Locate the cell with the specified text and output its (X, Y) center coordinate. 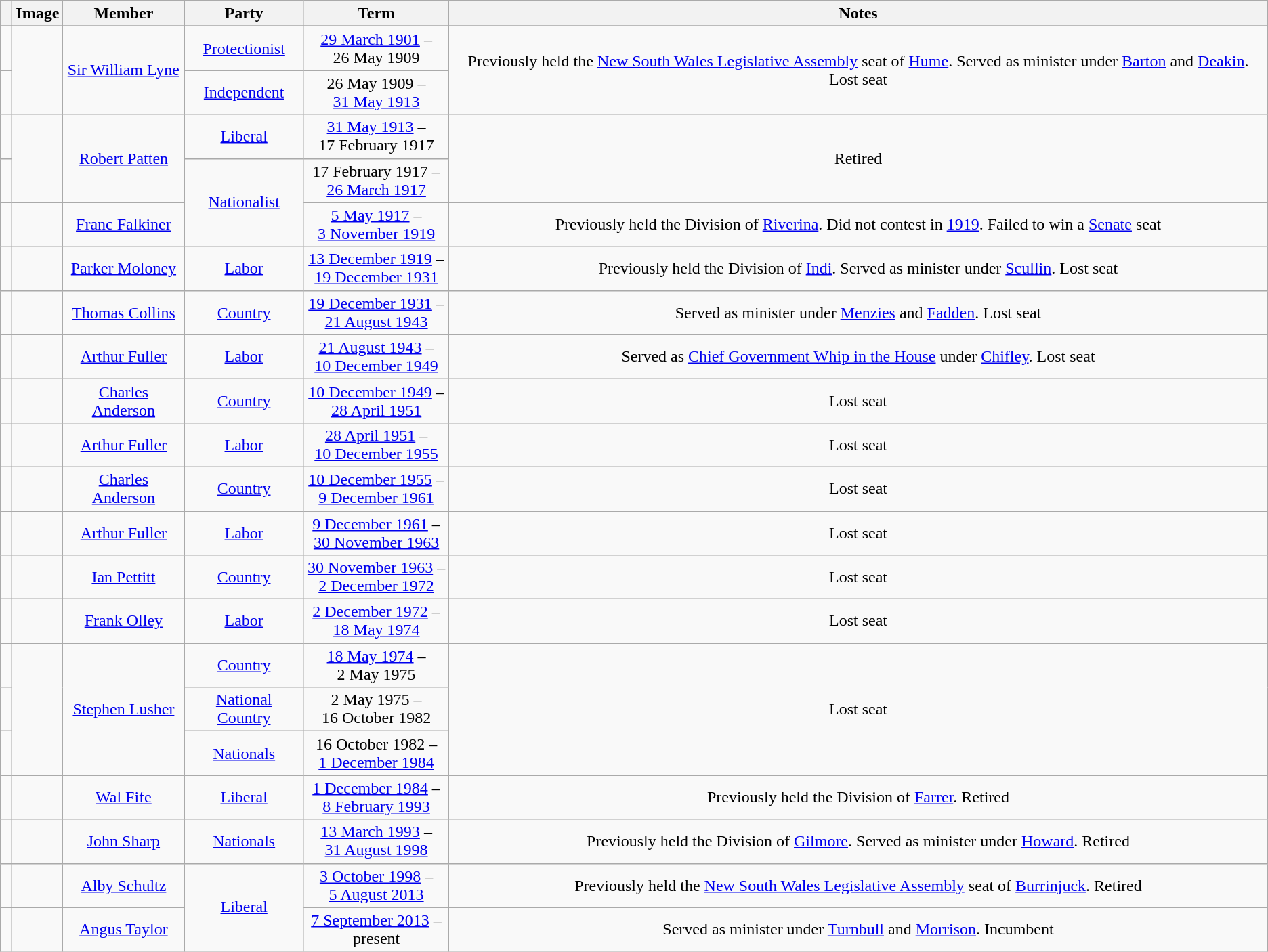
26 May 1909 –31 May 1913 (376, 92)
Served as minister under Turnbull and Morrison. Incumbent (859, 929)
17 February 1917 –26 March 1917 (376, 180)
10 December 1955 –9 December 1961 (376, 489)
Member (123, 14)
Stephen Lusher (123, 710)
Alby Schultz (123, 886)
Previously held the Division of Riverina. Did not contest in 1919. Failed to win a Senate seat (859, 225)
5 May 1917 –3 November 1919 (376, 225)
Protectionist (244, 49)
Previously held the Division of Farrer. Retired (859, 798)
Retired (859, 158)
30 November 1963 –2 December 1972 (376, 577)
1 December 1984 –8 February 1993 (376, 798)
19 December 1931 –21 August 1943 (376, 313)
Wal Fife (123, 798)
13 December 1919 –19 December 1931 (376, 268)
Notes (859, 14)
28 April 1951 –10 December 1955 (376, 444)
3 October 1998 –5 August 2013 (376, 886)
18 May 1974 –2 May 1975 (376, 665)
Franc Falkiner (123, 225)
Frank Olley (123, 622)
2 December 1972 –18 May 1974 (376, 622)
Previously held the Division of Gilmore. Served as minister under Howard. Retired (859, 841)
2 May 1975 –16 October 1982 (376, 710)
National Country (244, 710)
10 December 1949 –28 April 1951 (376, 401)
Thomas Collins (123, 313)
Previously held the New South Wales Legislative Assembly seat of Hume. Served as minister under Barton and Deakin. Lost seat (859, 70)
Previously held the Division of Indi. Served as minister under Scullin. Lost seat (859, 268)
Ian Pettitt (123, 577)
Angus Taylor (123, 929)
21 August 1943 –10 December 1949 (376, 356)
Parker Moloney (123, 268)
Sir William Lyne (123, 70)
Party (244, 14)
13 March 1993 –31 August 1998 (376, 841)
Robert Patten (123, 158)
Term (376, 14)
31 May 1913 –17 February 1917 (376, 137)
29 March 1901 –26 May 1909 (376, 49)
9 December 1961 –30 November 1963 (376, 532)
16 October 1982 –1 December 1984 (376, 753)
Served as Chief Government Whip in the House under Chifley. Lost seat (859, 356)
Served as minister under Menzies and Fadden. Lost seat (859, 313)
Nationalist (244, 202)
Previously held the New South Wales Legislative Assembly seat of Burrinjuck. Retired (859, 886)
John Sharp (123, 841)
Independent (244, 92)
Image (38, 14)
7 September 2013 –present (376, 929)
